Locate the cell with the specified text and output its (X, Y) center coordinate. 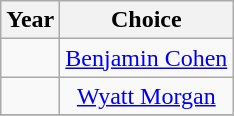
Wyatt Morgan (146, 96)
Choice (146, 20)
Year (30, 20)
Benjamin Cohen (146, 58)
